From the cell containing the given text, extract its center point as (X, Y) coordinate. 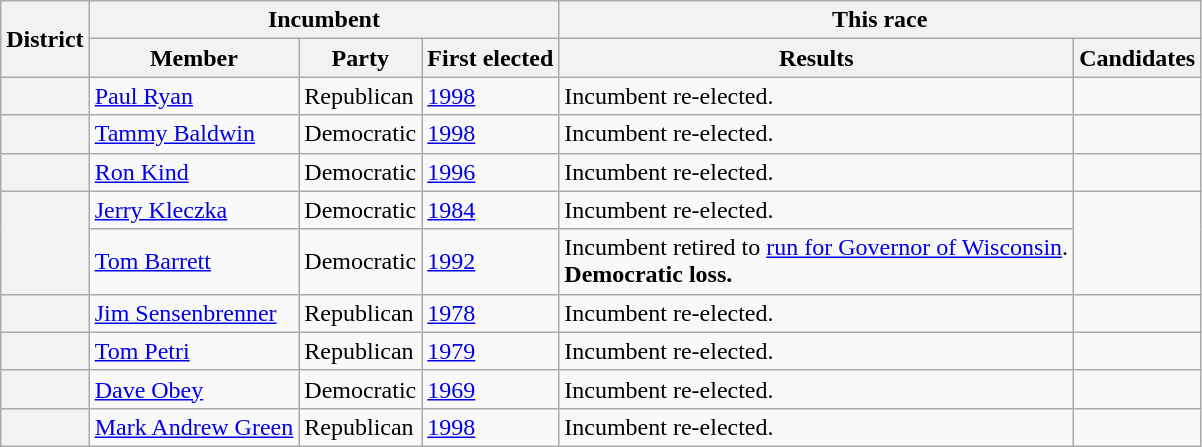
1969 (490, 389)
Dave Obey (194, 389)
Party (360, 58)
Tammy Baldwin (194, 134)
1979 (490, 351)
1978 (490, 313)
Results (816, 58)
Jerry Kleczka (194, 210)
1984 (490, 210)
Paul Ryan (194, 96)
This race (880, 20)
Candidates (1138, 58)
District (45, 39)
Incumbent (324, 20)
Tom Barrett (194, 262)
1996 (490, 172)
First elected (490, 58)
Ron Kind (194, 172)
Member (194, 58)
Incumbent retired to run for Governor of Wisconsin.Democratic loss. (816, 262)
Jim Sensenbrenner (194, 313)
1992 (490, 262)
Mark Andrew Green (194, 427)
Tom Petri (194, 351)
